Provide the (x, y) coordinate of the cell's center where the given text is located.  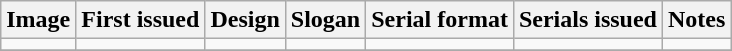
Notes (696, 20)
First issued (140, 20)
Slogan (325, 20)
Serial format (440, 20)
Design (245, 20)
Serials issued (588, 20)
Image (38, 20)
